Search for the cell housing the specified text and yield its [x, y] center coordinate. 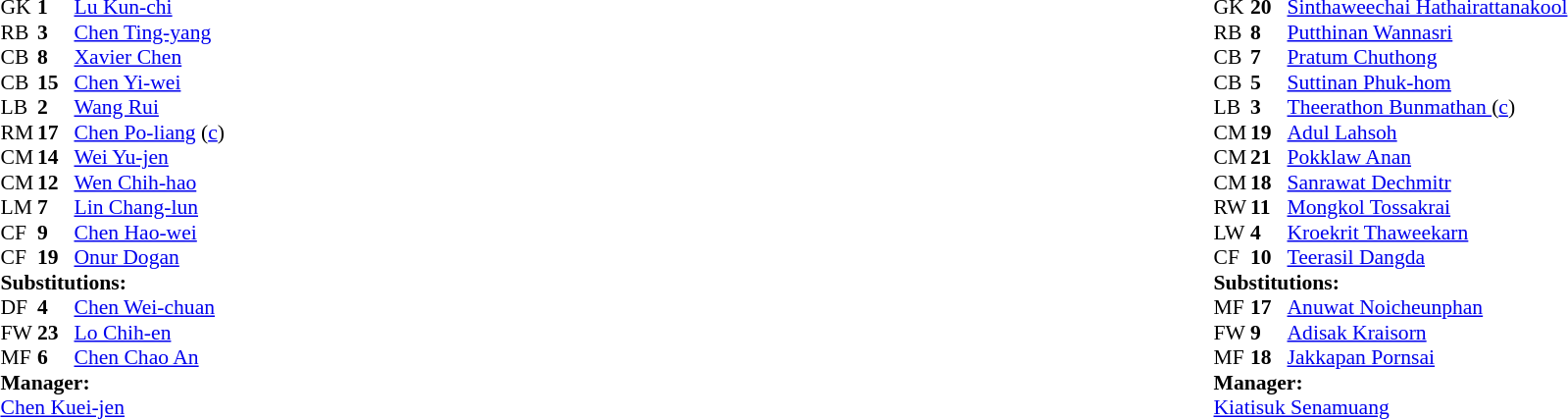
Wei Yu-jen [149, 158]
Chen Ting-yang [149, 32]
Kroekrit Thaweekarn [1428, 233]
Wen Chih-hao [149, 183]
14 [56, 158]
11 [1269, 207]
Pokklaw Anan [1428, 158]
LM [19, 207]
Chen Po-liang (c) [149, 132]
Pratum Chuthong [1428, 58]
23 [56, 333]
Theerathon Bunmathan (c) [1428, 107]
RW [1233, 207]
Chen Yi-wei [149, 82]
Wang Rui [149, 107]
RM [19, 132]
Onur Dogan [149, 258]
Mongkol Tossakrai [1428, 207]
5 [1269, 82]
15 [56, 82]
Lo Chih-en [149, 333]
Jakkapan Pornsai [1428, 358]
21 [1269, 158]
Teerasil Dangda [1428, 258]
2 [56, 107]
LW [1233, 233]
12 [56, 183]
Chen Hao-wei [149, 233]
Adisak Kraisorn [1428, 333]
Lin Chang-lun [149, 207]
Putthinan Wannasri [1428, 32]
Suttinan Phuk-hom [1428, 82]
Chen Wei-chuan [149, 307]
Adul Lahsoh [1428, 132]
Anuwat Noicheunphan [1428, 307]
6 [56, 358]
Sanrawat Dechmitr [1428, 183]
Chen Chao An [149, 358]
10 [1269, 258]
DF [19, 307]
Xavier Chen [149, 58]
